Search for the cell housing the specified text and yield its (X, Y) center coordinate. 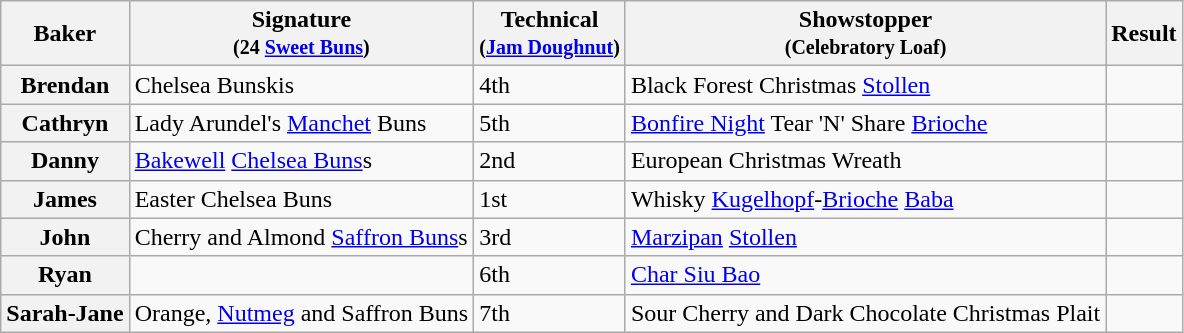
John (65, 237)
European Christmas Wreath (865, 161)
Easter Chelsea Buns (302, 199)
Danny (65, 161)
Sour Cherry and Dark Chocolate Christmas Plait (865, 313)
2nd (550, 161)
4th (550, 85)
Technical(Jam Doughnut) (550, 34)
Char Siu Bao (865, 275)
7th (550, 313)
Sarah-Jane (65, 313)
Chelsea Bunskis (302, 85)
Marzipan Stollen (865, 237)
Bakewell Chelsea Bunss (302, 161)
6th (550, 275)
5th (550, 123)
Cathryn (65, 123)
James (65, 199)
Orange, Nutmeg and Saffron Buns (302, 313)
3rd (550, 237)
Whisky Kugelhopf-Brioche Baba (865, 199)
Showstopper(Celebratory Loaf) (865, 34)
Signature(24 Sweet Buns) (302, 34)
Result (1144, 34)
Brendan (65, 85)
Ryan (65, 275)
Lady Arundel's Manchet Buns (302, 123)
Bonfire Night Tear 'N' Share Brioche (865, 123)
Baker (65, 34)
Black Forest Christmas Stollen (865, 85)
1st (550, 199)
Cherry and Almond Saffron Bunss (302, 237)
